Find where the given text appears and provide that cell's center as [x, y] coordinate. 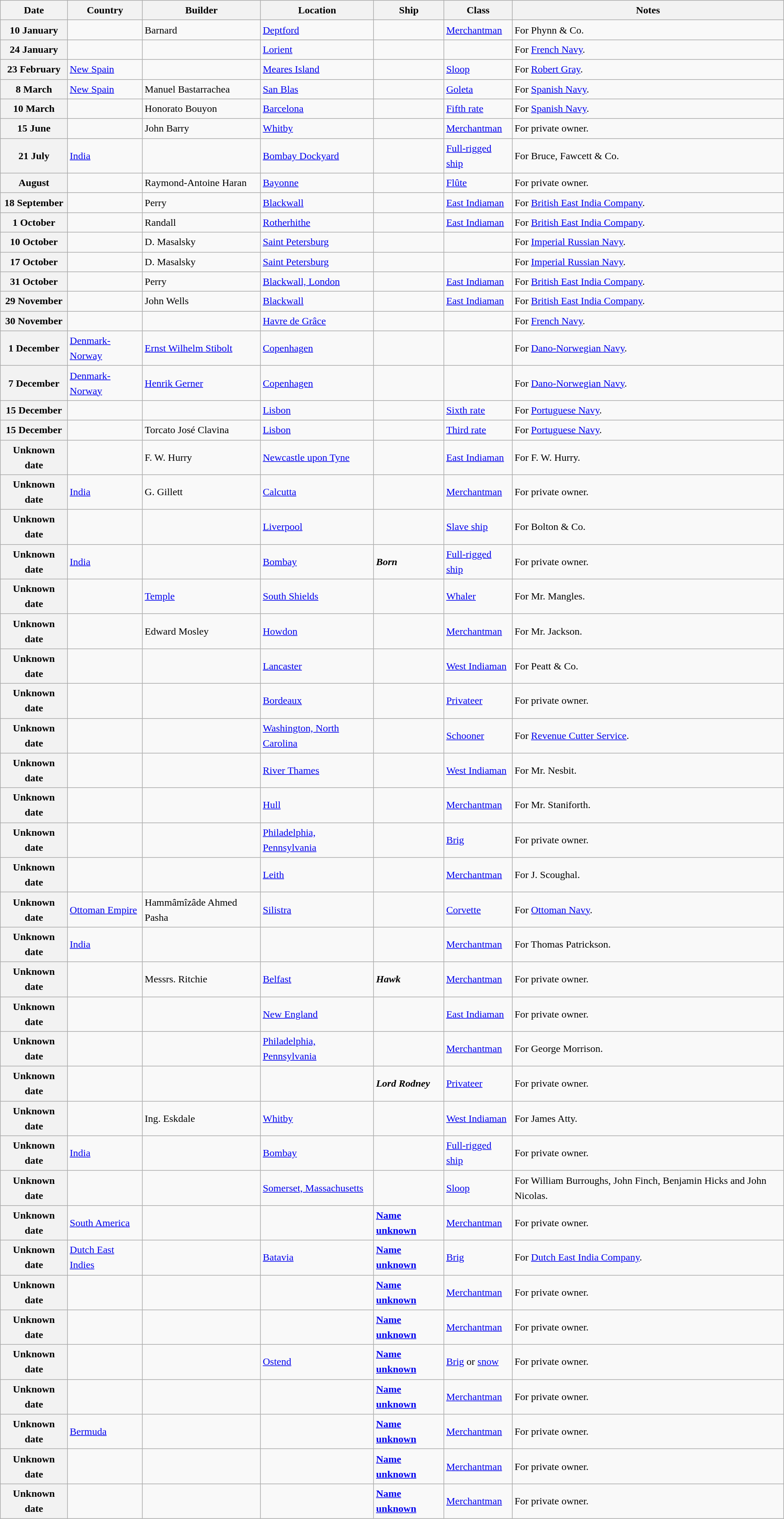
Henrik Gerner [201, 383]
Slave ship [478, 527]
Brig or snow [478, 1362]
For F. W. Hurry. [648, 457]
23 February [34, 70]
Temple [201, 597]
For James Atty. [648, 1119]
Silistra [317, 910]
For William Burroughs, John Finch, Benjamin Hicks and John Nicolas. [648, 1188]
Belfast [317, 979]
Class [478, 10]
Hull [317, 805]
Rotherhithe [317, 222]
Schooner [478, 736]
For Peatt & Co. [648, 666]
Howdon [317, 631]
Location [317, 10]
For Bruce, Fawcett & Co. [648, 156]
Ostend [317, 1362]
Raymond-Antoine Haran [201, 183]
1 December [34, 349]
South America [105, 1222]
Dutch East Indies [105, 1258]
15 June [34, 128]
Barcelona [317, 109]
Meares Island [317, 70]
For Phynn & Co. [648, 30]
Bermuda [105, 1432]
Hammâmîzâde Ahmed Pasha [201, 910]
For Robert Gray. [648, 70]
For Mr. Staniforth. [648, 805]
Calcutta [317, 492]
24 January [34, 49]
Flûte [478, 183]
Sixth rate [478, 411]
Bordeaux [317, 700]
Whaler [478, 597]
Hawk [409, 979]
Third rate [478, 430]
Lord Rodney [409, 1083]
Liverpool [317, 527]
River Thames [317, 771]
8 March [34, 89]
G. Gillett [201, 492]
Ing. Eskdale [201, 1119]
Lancaster [317, 666]
John Wells [201, 302]
21 July [34, 156]
Ernst Wilhelm Stibolt [201, 349]
Notes [648, 10]
F. W. Hurry [201, 457]
For Dutch East India Company. [648, 1258]
Deptford [317, 30]
Havre de Grâce [317, 321]
Edward Mosley [201, 631]
Newcastle upon Tyne [317, 457]
7 December [34, 383]
Date [34, 10]
San Blas [317, 89]
August [34, 183]
29 November [34, 302]
Ottoman Empire [105, 910]
For Bolton & Co. [648, 527]
30 November [34, 321]
Barnard [201, 30]
Country [105, 10]
18 September [34, 203]
10 October [34, 242]
For George Morrison. [648, 1049]
For Mr. Mangles. [648, 597]
New England [317, 1014]
Lorient [317, 49]
Somerset, Massachusetts [317, 1188]
Bayonne [317, 183]
Bombay Dockyard [317, 156]
For J. Scoughal. [648, 875]
South Shields [317, 597]
Randall [201, 222]
10 March [34, 109]
John Barry [201, 128]
For Ottoman Navy. [648, 910]
Builder [201, 10]
Ship [409, 10]
31 October [34, 282]
Torcato José Clavina [201, 430]
Goleta [478, 89]
Messrs. Ritchie [201, 979]
Washington, North Carolina [317, 736]
Manuel Bastarrachea [201, 89]
Corvette [478, 910]
For Thomas Patrickson. [648, 944]
Born [409, 561]
Leith [317, 875]
Blackwall, London [317, 282]
For Mr. Jackson. [648, 631]
Honorato Bouyon [201, 109]
For Mr. Nesbit. [648, 771]
17 October [34, 262]
Batavia [317, 1258]
1 October [34, 222]
For Revenue Cutter Service. [648, 736]
Fifth rate [478, 109]
10 January [34, 30]
